Capture the cell that displays the provided text and extract its (x, y) central coordinate. 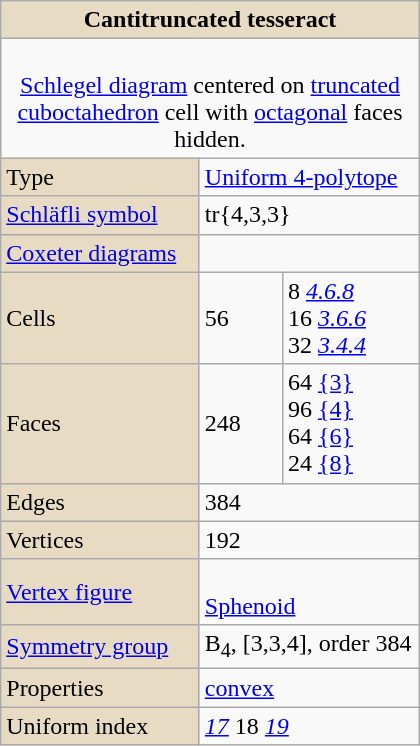
Edges (100, 502)
Schlegel diagram centered on truncated cuboctahedron cell with octagonal faces hidden. (210, 98)
384 (309, 502)
Uniform 4-polytope (309, 177)
B4, [3,3,4], order 384 (309, 646)
56 (240, 318)
Vertex figure (100, 592)
64 {3}96 {4}64 {6}24 {8} (350, 424)
Sphenoid (309, 592)
Symmetry group (100, 646)
Uniform index (100, 726)
Schläfli symbol (100, 215)
8 4.6.8 16 3.6.6 32 3.4.4 (350, 318)
248 (240, 424)
Faces (100, 424)
Properties (100, 688)
Vertices (100, 540)
17 18 19 (309, 726)
Type (100, 177)
convex (309, 688)
Coxeter diagrams (100, 253)
192 (309, 540)
tr{4,3,3} (309, 215)
Cantitruncated tesseract (210, 20)
Cells (100, 318)
